Scan for the cell matching the given text and deliver its (X, Y) coordinate at center. 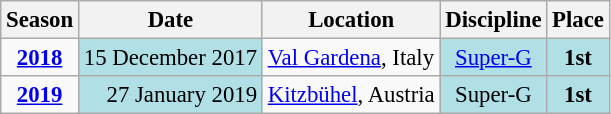
Date (170, 20)
2018 (40, 58)
2019 (40, 95)
Place (578, 20)
Discipline (494, 20)
Kitzbühel, Austria (351, 95)
15 December 2017 (170, 58)
27 January 2019 (170, 95)
Val Gardena, Italy (351, 58)
Season (40, 20)
Location (351, 20)
